Detect which cell encompasses the target text, then output its (X, Y) center coordinate. 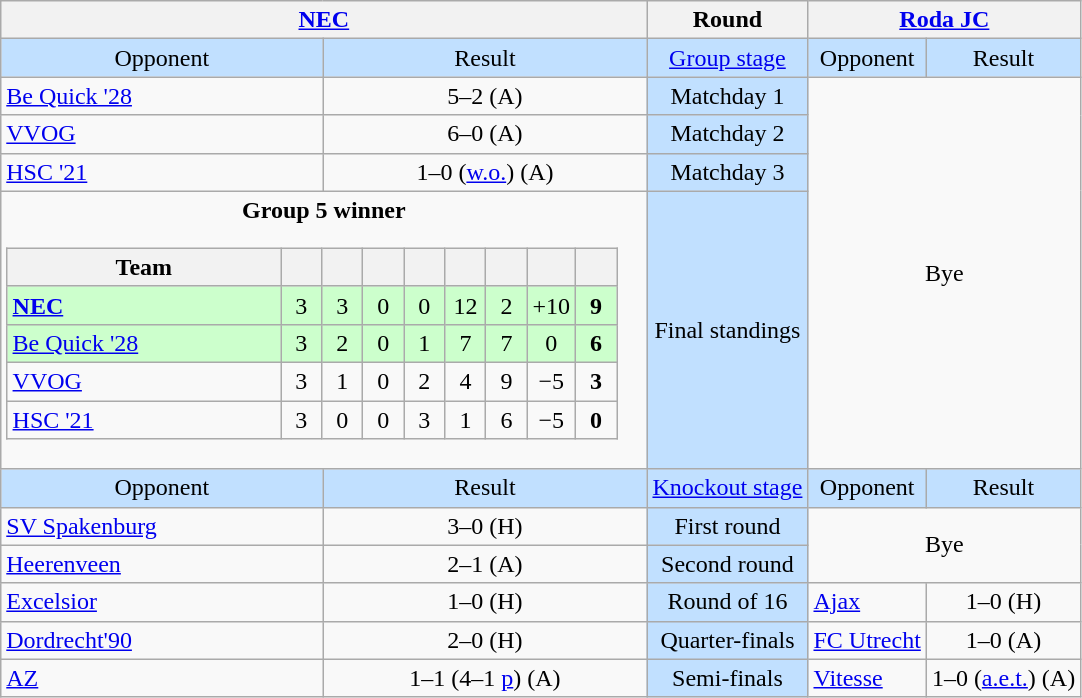
Excelsior (162, 602)
Group stage (728, 58)
Final standings (728, 330)
Round of 16 (728, 602)
Quarter-finals (728, 640)
1–0 (a.e.t.) (A) (1003, 678)
SV Spakenburg (162, 526)
Matchday 3 (728, 172)
Team (144, 267)
Group 5 winner Team NEC 3 3 0 0 12 2 +10 9 Be Quick '28 3 2 0 1 7 7 0 6 VVOG 3 1 0 2 4 9 −5 3 HSC '21 3 0 0 3 1 6 −5 0 (324, 330)
Roda JC (944, 20)
Ajax (867, 602)
FC Utrecht (867, 640)
Round (728, 20)
5–2 (A) (485, 96)
Vitesse (867, 678)
2–1 (A) (485, 564)
Matchday 2 (728, 134)
6–0 (A) (485, 134)
1–0 (w.o.) (A) (485, 172)
AZ (162, 678)
+10 (552, 305)
Dordrecht'90 (162, 640)
Second round (728, 564)
First round (728, 526)
Heerenveen (162, 564)
3–0 (H) (485, 526)
1–1 (4–1 p) (A) (485, 678)
2–0 (H) (485, 640)
1–0 (A) (1003, 640)
Semi-finals (728, 678)
Matchday 1 (728, 96)
Knockout stage (728, 488)
4 (466, 382)
12 (466, 305)
